From the cell containing the given text, extract its center point as [X, Y] coordinate. 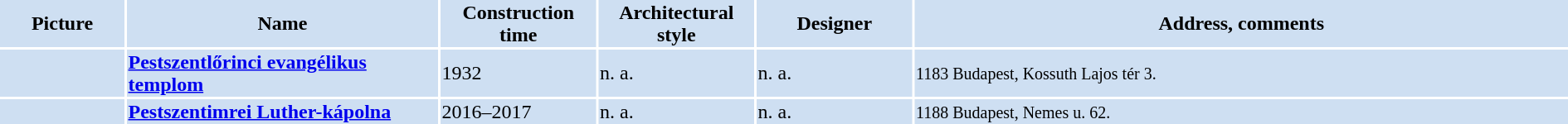
Pestszentimrei Luther-kápolna [282, 112]
1183 Budapest, Kossuth Lajos tér 3. [1241, 73]
Picture [62, 23]
Architectural style [677, 23]
Pestszentlőrinci evangélikus templom [282, 73]
Address, comments [1241, 23]
1188 Budapest, Nemes u. 62. [1241, 112]
2016–2017 [519, 112]
1932 [519, 73]
Designer [835, 23]
Name [282, 23]
Construction time [519, 23]
